Determine the (X, Y) coordinate at the center of the cell enclosing the given text.  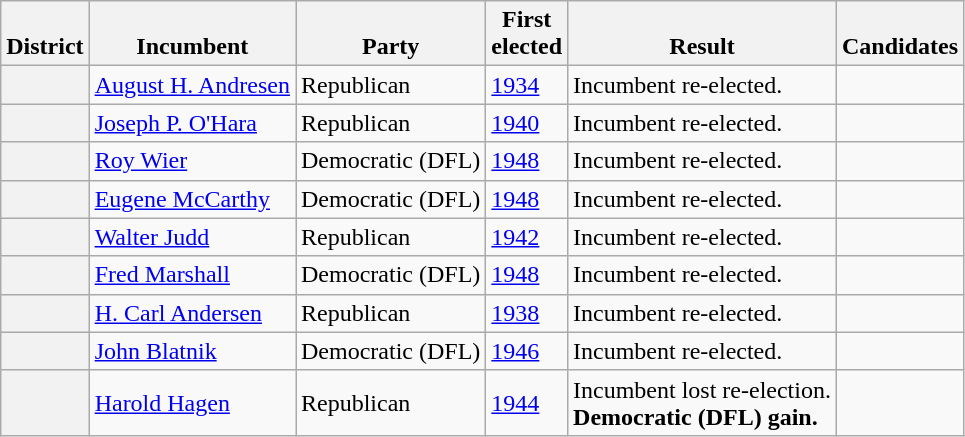
Fred Marshall (192, 275)
Eugene McCarthy (192, 199)
Party (391, 34)
1934 (527, 85)
Result (702, 34)
John Blatnik (192, 351)
Incumbent lost re-election.Democratic (DFL) gain. (702, 402)
Joseph P. O'Hara (192, 123)
1944 (527, 402)
1942 (527, 237)
1940 (527, 123)
1946 (527, 351)
Harold Hagen (192, 402)
August H. Andresen (192, 85)
District (45, 34)
1938 (527, 313)
Firstelected (527, 34)
Walter Judd (192, 237)
H. Carl Andersen (192, 313)
Incumbent (192, 34)
Candidates (900, 34)
Roy Wier (192, 161)
